Identify which cell holds the provided text, then report its [x, y] central coordinate. 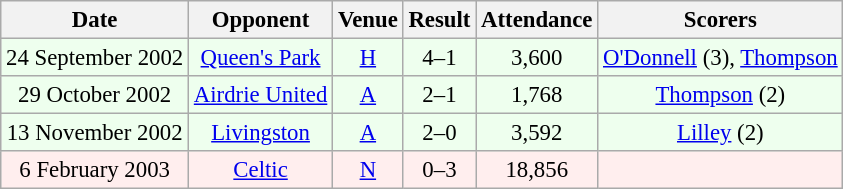
N [368, 170]
Queen's Park [261, 58]
3,592 [537, 133]
Date [95, 20]
Thompson (2) [720, 95]
Livingston [261, 133]
4–1 [440, 58]
13 November 2002 [95, 133]
24 September 2002 [95, 58]
1,768 [537, 95]
18,856 [537, 170]
2–1 [440, 95]
Airdrie United [261, 95]
Opponent [261, 20]
Scorers [720, 20]
Attendance [537, 20]
Result [440, 20]
Venue [368, 20]
6 February 2003 [95, 170]
Celtic [261, 170]
3,600 [537, 58]
H [368, 58]
2–0 [440, 133]
29 October 2002 [95, 95]
O'Donnell (3), Thompson [720, 58]
Lilley (2) [720, 133]
0–3 [440, 170]
